Return the [X, Y] coordinate for the center point of the cell that contains the specified text.  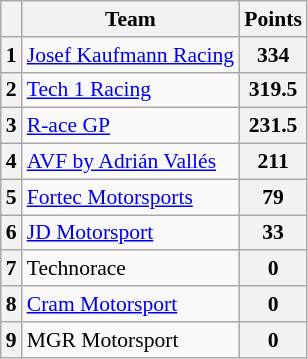
Fortec Motorsports [131, 197]
4 [12, 162]
Josef Kaufmann Racing [131, 55]
211 [273, 162]
334 [273, 55]
6 [12, 233]
9 [12, 340]
2 [12, 90]
Tech 1 Racing [131, 90]
Technorace [131, 269]
319.5 [273, 90]
1 [12, 55]
JD Motorsport [131, 233]
Points [273, 19]
Team [131, 19]
MGR Motorsport [131, 340]
7 [12, 269]
33 [273, 233]
8 [12, 304]
Cram Motorsport [131, 304]
R-ace GP [131, 126]
79 [273, 197]
5 [12, 197]
231.5 [273, 126]
AVF by Adrián Vallés [131, 162]
3 [12, 126]
